For the text-containing cell, return its midpoint in [x, y] coordinate format. 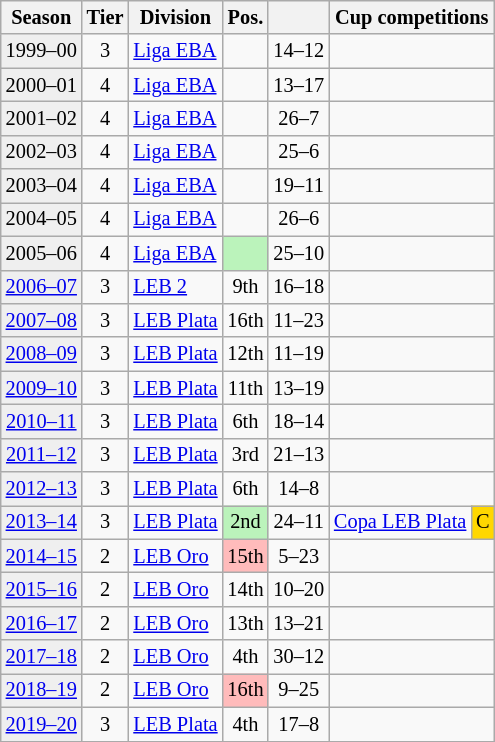
16–18 [298, 287]
2014–15 [42, 556]
2017–18 [42, 657]
Copa LEB Plata [400, 522]
18–14 [298, 421]
11–23 [298, 320]
9–25 [298, 690]
5–23 [298, 556]
3rd [245, 455]
2013–14 [42, 522]
2006–07 [42, 287]
14th [245, 589]
Pos. [245, 17]
14–12 [298, 51]
Season [42, 17]
13–21 [298, 623]
2000–01 [42, 85]
2008–09 [42, 354]
13–17 [298, 85]
2015–16 [42, 589]
2019–20 [42, 724]
13th [245, 623]
26–7 [298, 118]
2009–10 [42, 388]
2012–13 [42, 489]
2003–04 [42, 186]
2016–17 [42, 623]
2011–12 [42, 455]
2nd [245, 522]
25–10 [298, 253]
2010–11 [42, 421]
2018–19 [42, 690]
26–6 [298, 219]
LEB 2 [175, 287]
24–11 [298, 522]
2001–02 [42, 118]
1999–00 [42, 51]
13–19 [298, 388]
10–20 [298, 589]
2004–05 [42, 219]
Tier [106, 17]
Cup competitions [412, 17]
Division [175, 17]
2007–08 [42, 320]
25–6 [298, 152]
9th [245, 287]
11–19 [298, 354]
11th [245, 388]
12th [245, 354]
19–11 [298, 186]
21–13 [298, 455]
17–8 [298, 724]
2002–03 [42, 152]
14–8 [298, 489]
30–12 [298, 657]
15th [245, 556]
2005–06 [42, 253]
C [482, 522]
